Locate the cell with the specified text and output its [x, y] center coordinate. 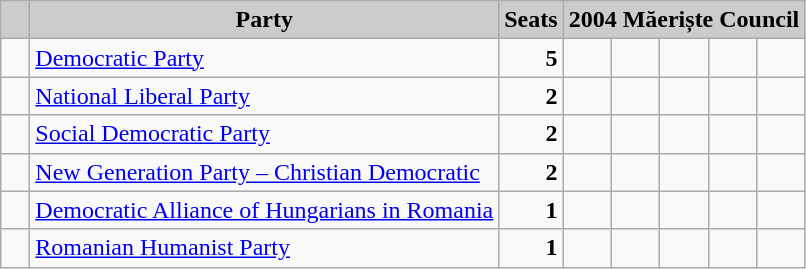
National Liberal Party [264, 96]
Seats [531, 20]
2004 Măeriște Council [684, 20]
Romanian Humanist Party [264, 248]
Social Democratic Party [264, 134]
New Generation Party – Christian Democratic [264, 172]
Democratic Alliance of Hungarians in Romania [264, 210]
5 [531, 58]
Democratic Party [264, 58]
Party [264, 20]
